Find where the given text appears and provide that cell's center as (X, Y) coordinate. 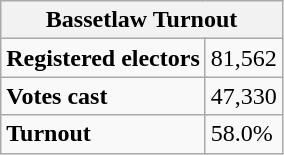
81,562 (244, 58)
Bassetlaw Turnout (142, 20)
47,330 (244, 96)
Votes cast (104, 96)
58.0% (244, 134)
Turnout (104, 134)
Registered electors (104, 58)
